Return the (X, Y) coordinate for the center point of the cell that contains the specified text.  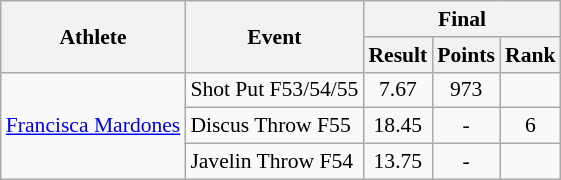
Event (274, 36)
Shot Put F53/54/55 (274, 90)
Discus Throw F55 (274, 126)
973 (466, 90)
18.45 (398, 126)
Athlete (94, 36)
Final (462, 19)
Rank (530, 55)
13.75 (398, 162)
Points (466, 55)
7.67 (398, 90)
6 (530, 126)
Francisca Mardones (94, 126)
Javelin Throw F54 (274, 162)
Result (398, 55)
